Return [x, y] of the center of cell containing provided text 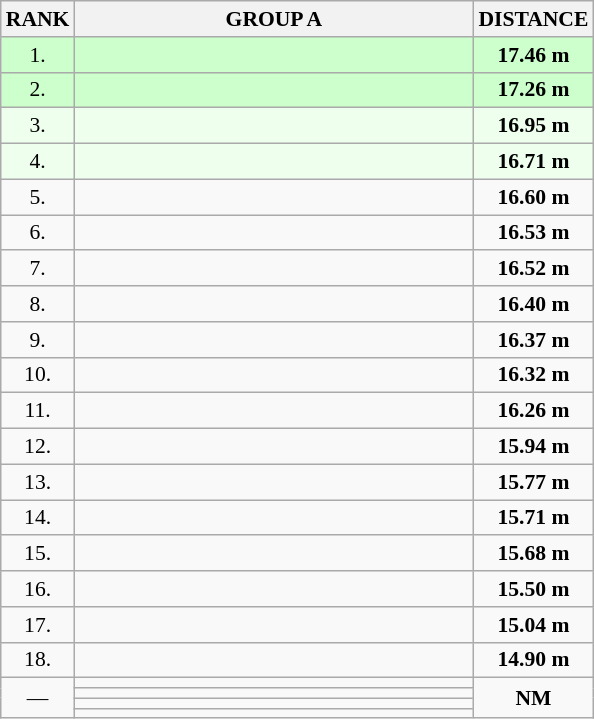
15.71 m [533, 518]
16.53 m [533, 233]
11. [38, 411]
16.71 m [533, 162]
GROUP A [274, 19]
7. [38, 269]
3. [38, 126]
13. [38, 482]
1. [38, 55]
5. [38, 197]
RANK [38, 19]
8. [38, 304]
18. [38, 660]
16.37 m [533, 340]
16.32 m [533, 375]
10. [38, 375]
12. [38, 447]
15.77 m [533, 482]
16.60 m [533, 197]
9. [38, 340]
14.90 m [533, 660]
15.04 m [533, 625]
16.26 m [533, 411]
15.68 m [533, 554]
16. [38, 589]
16.52 m [533, 269]
— [38, 698]
15. [38, 554]
17. [38, 625]
6. [38, 233]
15.50 m [533, 589]
DISTANCE [533, 19]
17.26 m [533, 90]
2. [38, 90]
16.95 m [533, 126]
17.46 m [533, 55]
15.94 m [533, 447]
14. [38, 518]
4. [38, 162]
16.40 m [533, 304]
NM [533, 698]
